Determine the (X, Y) coordinate at the center of the cell enclosing the given text.  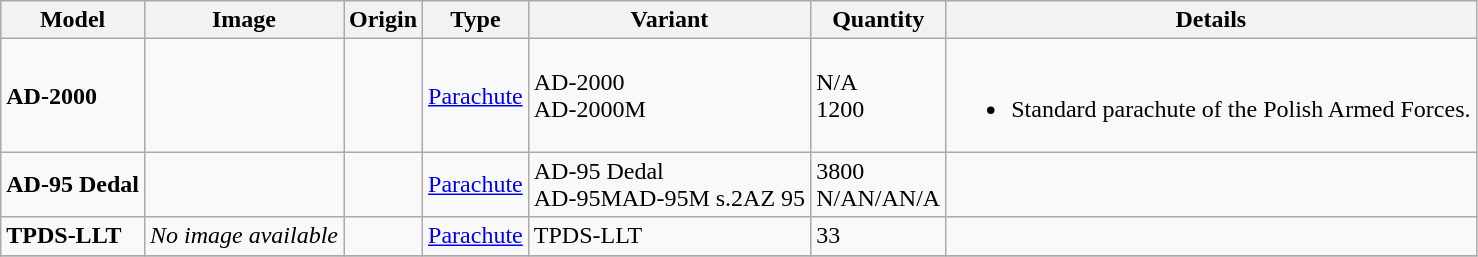
3800N/AN/AN/A (878, 184)
Model (73, 20)
Type (476, 20)
AD-2000AD-2000M (669, 96)
N/A1200 (878, 96)
Details (1211, 20)
Origin (384, 20)
Quantity (878, 20)
Variant (669, 20)
No image available (244, 236)
Image (244, 20)
33 (878, 236)
AD-95 DedalAD-95MAD-95M s.2AZ 95 (669, 184)
AD-2000 (73, 96)
Standard parachute of the Polish Armed Forces. (1211, 96)
AD-95 Dedal (73, 184)
